Search for the cell housing the specified text and yield its (x, y) center coordinate. 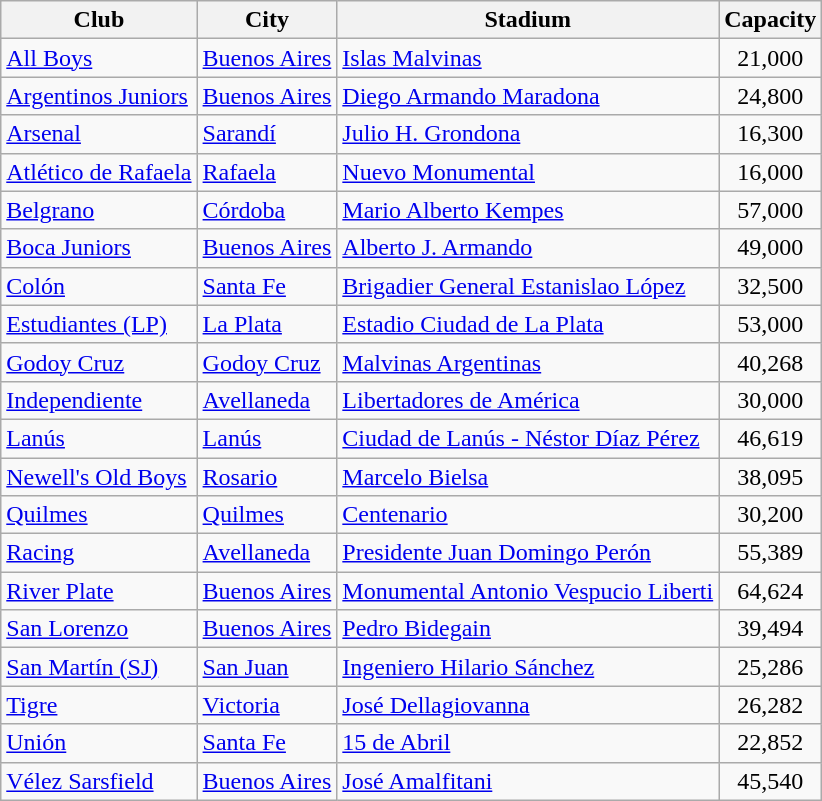
15 de Abril (528, 743)
55,389 (770, 553)
45,540 (770, 781)
Nuevo Monumental (528, 172)
Libertadores de América (528, 400)
Mario Alberto Kempes (528, 210)
Pedro Bidegain (528, 629)
Ciudad de Lanús - Néstor Díaz Pérez (528, 438)
64,624 (770, 591)
José Amalfitani (528, 781)
22,852 (770, 743)
Islas Malvinas (528, 58)
30,200 (770, 515)
Unión (99, 743)
53,000 (770, 324)
Racing (99, 553)
49,000 (770, 248)
Diego Armando Maradona (528, 96)
25,286 (770, 667)
River Plate (99, 591)
16,000 (770, 172)
San Lorenzo (99, 629)
Monumental Antonio Vespucio Liberti (528, 591)
José Dellagiovanna (528, 705)
Centenario (528, 515)
Arsenal (99, 134)
Ingeniero Hilario Sánchez (528, 667)
Colón (99, 286)
46,619 (770, 438)
Boca Juniors (99, 248)
Rosario (267, 477)
Sarandí (267, 134)
38,095 (770, 477)
39,494 (770, 629)
32,500 (770, 286)
Victoria (267, 705)
Capacity (770, 20)
16,300 (770, 134)
Estadio Ciudad de La Plata (528, 324)
57,000 (770, 210)
26,282 (770, 705)
Julio H. Grondona (528, 134)
La Plata (267, 324)
San Martín (SJ) (99, 667)
Rafaela (267, 172)
All Boys (99, 58)
Brigadier General Estanislao López (528, 286)
San Juan (267, 667)
21,000 (770, 58)
Argentinos Juniors (99, 96)
Club (99, 20)
City (267, 20)
30,000 (770, 400)
Estudiantes (LP) (99, 324)
Córdoba (267, 210)
Alberto J. Armando (528, 248)
Malvinas Argentinas (528, 362)
Independiente (99, 400)
40,268 (770, 362)
Belgrano (99, 210)
Tigre (99, 705)
24,800 (770, 96)
Newell's Old Boys (99, 477)
Vélez Sarsfield (99, 781)
Stadium (528, 20)
Marcelo Bielsa (528, 477)
Presidente Juan Domingo Perón (528, 553)
Atlético de Rafaela (99, 172)
